For the text-containing cell, return its midpoint in (x, y) coordinate format. 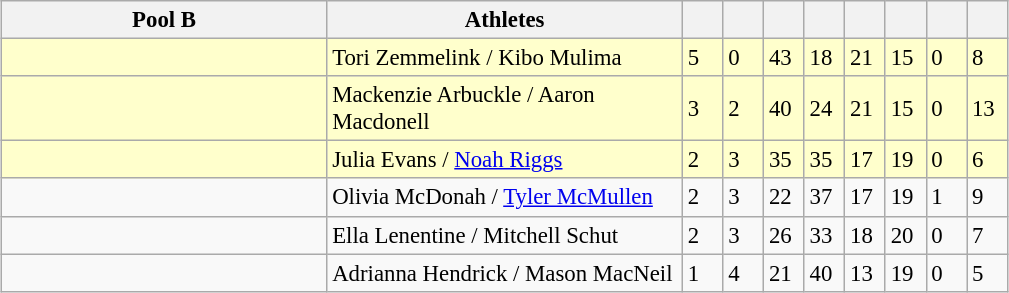
33 (824, 235)
24 (824, 108)
37 (824, 197)
26 (784, 235)
4 (744, 273)
22 (784, 197)
Adrianna Hendrick / Mason MacNeil (505, 273)
Olivia McDonah / Tyler McMullen (505, 197)
Athletes (505, 20)
9 (988, 197)
Ella Lenentine / Mitchell Schut (505, 235)
Julia Evans / Noah Riggs (505, 160)
20 (906, 235)
6 (988, 160)
7 (988, 235)
Tori Zemmelink / Kibo Mulima (505, 58)
Pool B (164, 20)
43 (784, 58)
Mackenzie Arbuckle / Aaron Macdonell (505, 108)
8 (988, 58)
